Scan for the cell matching the given text and deliver its (x, y) coordinate at center. 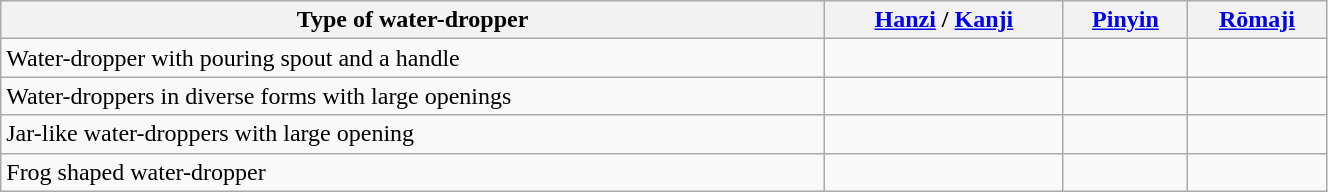
Water-dropper with pouring spout and a handle (413, 58)
Jar-like water-droppers with large opening (413, 134)
Hanzi / Kanji (944, 20)
Water-droppers in diverse forms with large openings (413, 96)
Rōmaji (1256, 20)
Pinyin (1125, 20)
Type of water-dropper (413, 20)
Frog shaped water-dropper (413, 172)
